Extract the (x, y) coordinate from the center of the cell holding the provided text.  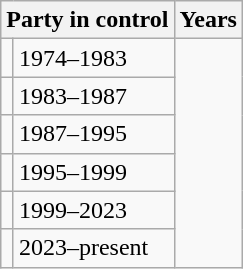
2023–present (94, 248)
Years (208, 20)
1995–1999 (94, 172)
1974–1983 (94, 58)
1987–1995 (94, 134)
1983–1987 (94, 96)
1999–2023 (94, 210)
Party in control (88, 20)
